Locate the cell with the specified text and output its [x, y] center coordinate. 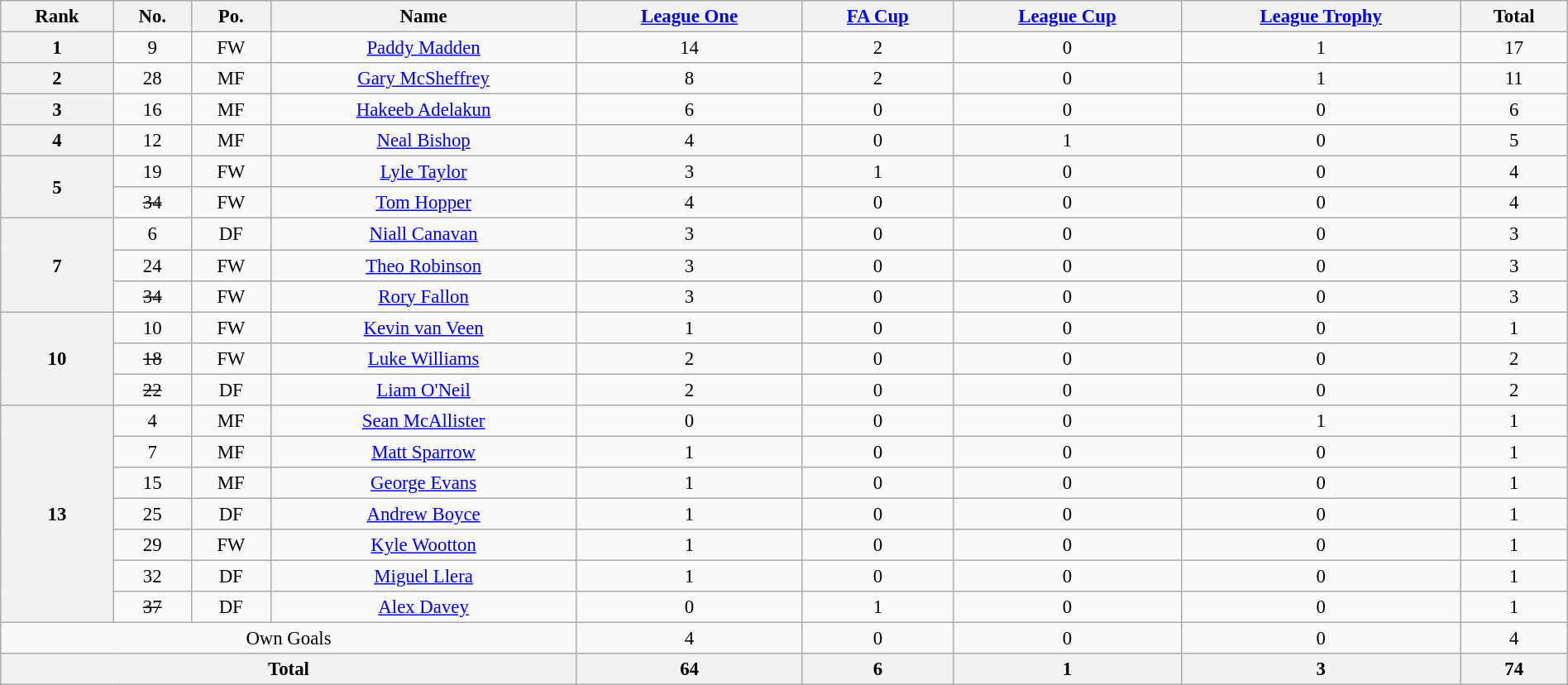
74 [1513, 669]
Alex Davey [423, 607]
FA Cup [878, 17]
League Cup [1068, 17]
Name [423, 17]
17 [1513, 48]
Gary McSheffrey [423, 79]
Rank [57, 17]
Tom Hopper [423, 203]
Theo Robinson [423, 266]
Miguel Llera [423, 577]
Kevin van Veen [423, 328]
Kyle Wootton [423, 545]
22 [152, 390]
8 [690, 79]
14 [690, 48]
Rory Fallon [423, 296]
64 [690, 669]
24 [152, 266]
12 [152, 141]
32 [152, 577]
Paddy Madden [423, 48]
Andrew Boyce [423, 514]
18 [152, 358]
No. [152, 17]
13 [57, 515]
15 [152, 483]
9 [152, 48]
Liam O'Neil [423, 390]
Matt Sparrow [423, 452]
Luke Williams [423, 358]
Po. [231, 17]
Sean McAllister [423, 421]
37 [152, 607]
League Trophy [1321, 17]
Own Goals [289, 639]
11 [1513, 79]
Neal Bishop [423, 141]
28 [152, 79]
16 [152, 110]
Hakeeb Adelakun [423, 110]
League One [690, 17]
Niall Canavan [423, 234]
George Evans [423, 483]
25 [152, 514]
29 [152, 545]
Lyle Taylor [423, 172]
19 [152, 172]
